Return the [x, y] coordinate for the center point of the cell that contains the specified text.  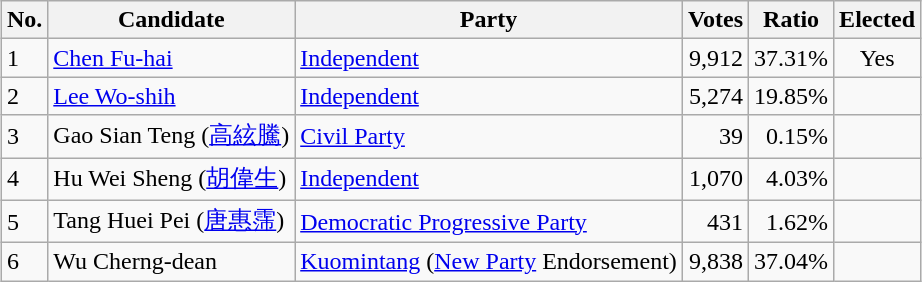
431 [715, 222]
3 [24, 136]
Ratio [792, 20]
Democratic Progressive Party [489, 222]
Party [489, 20]
Gao Sian Teng (高絃騰) [172, 136]
4 [24, 180]
Kuomintang (New Party Endorsement) [489, 262]
1,070 [715, 180]
37.31% [792, 58]
Hu Wei Sheng (胡偉生) [172, 180]
9,912 [715, 58]
37.04% [792, 262]
9,838 [715, 262]
5 [24, 222]
No. [24, 20]
Tang Huei Pei (唐惠霈) [172, 222]
1.62% [792, 222]
Votes [715, 20]
Civil Party [489, 136]
1 [24, 58]
Candidate [172, 20]
39 [715, 136]
0.15% [792, 136]
19.85% [792, 96]
Elected [878, 20]
6 [24, 262]
Yes [878, 58]
Lee Wo-shih [172, 96]
Chen Fu-hai [172, 58]
5,274 [715, 96]
Wu Cherng-dean [172, 262]
2 [24, 96]
4.03% [792, 180]
